Return (X, Y) of the center of cell containing provided text 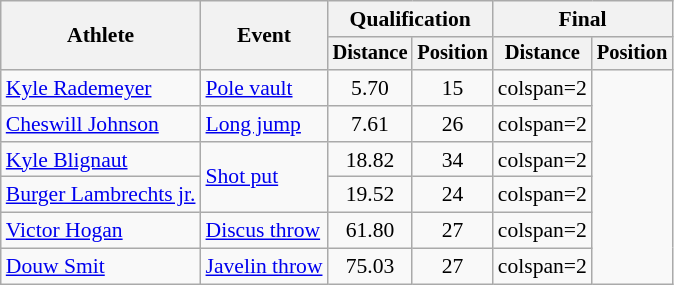
Victor Hogan (101, 231)
Pole vault (264, 88)
Shot put (264, 178)
Kyle Rademeyer (101, 88)
Douw Smit (101, 267)
26 (452, 124)
5.70 (370, 88)
18.82 (370, 160)
Discus throw (264, 231)
Burger Lambrechts jr. (101, 195)
Cheswill Johnson (101, 124)
24 (452, 195)
15 (452, 88)
61.80 (370, 231)
Event (264, 36)
34 (452, 160)
Athlete (101, 36)
19.52 (370, 195)
Javelin throw (264, 267)
Long jump (264, 124)
Kyle Blignaut (101, 160)
Final (582, 19)
Qualification (410, 19)
7.61 (370, 124)
75.03 (370, 267)
